Determine the (x, y) coordinate at the center of the cell enclosing the given text.  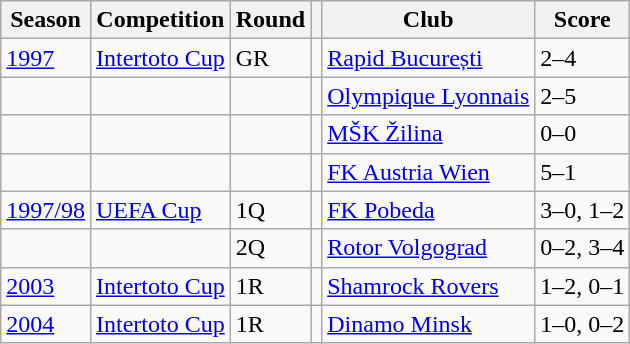
Rapid București (428, 58)
GR (270, 58)
Shamrock Rovers (428, 286)
Club (428, 20)
0–0 (582, 134)
1–0, 0–2 (582, 324)
1Q (270, 210)
2Q (270, 248)
1997/98 (46, 210)
Round (270, 20)
Season (46, 20)
2003 (46, 286)
MŠK Žilina (428, 134)
Rotor Volgograd (428, 248)
Dinamo Minsk (428, 324)
Olympique Lyonnais (428, 96)
5–1 (582, 172)
2004 (46, 324)
FK Pobeda (428, 210)
2–5 (582, 96)
UEFA Cup (160, 210)
0–2, 3–4 (582, 248)
Competition (160, 20)
1–2, 0–1 (582, 286)
3–0, 1–2 (582, 210)
FK Austria Wien (428, 172)
2–4 (582, 58)
1997 (46, 58)
Score (582, 20)
